Capture the cell that displays the provided text and extract its (X, Y) central coordinate. 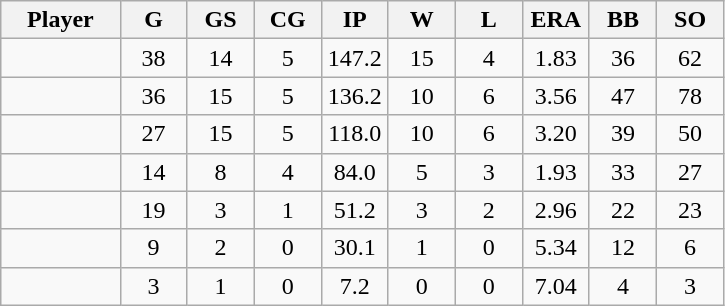
IP (354, 20)
39 (622, 134)
33 (622, 172)
78 (690, 96)
9 (154, 248)
22 (622, 210)
GS (220, 20)
23 (690, 210)
47 (622, 96)
G (154, 20)
SO (690, 20)
BB (622, 20)
L (488, 20)
147.2 (354, 58)
CG (288, 20)
3.56 (556, 96)
38 (154, 58)
7.04 (556, 286)
W (422, 20)
ERA (556, 20)
136.2 (354, 96)
1.83 (556, 58)
2.96 (556, 210)
5.34 (556, 248)
1.93 (556, 172)
118.0 (354, 134)
7.2 (354, 286)
84.0 (354, 172)
50 (690, 134)
30.1 (354, 248)
3.20 (556, 134)
19 (154, 210)
51.2 (354, 210)
12 (622, 248)
8 (220, 172)
Player (60, 20)
62 (690, 58)
